Output the (X, Y) coordinate of the center of the cell containing the given text.  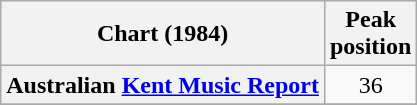
Chart (1984) (163, 34)
Australian Kent Music Report (163, 85)
Peakposition (370, 34)
36 (370, 85)
